Scan for the cell matching the given text and deliver its (X, Y) coordinate at center. 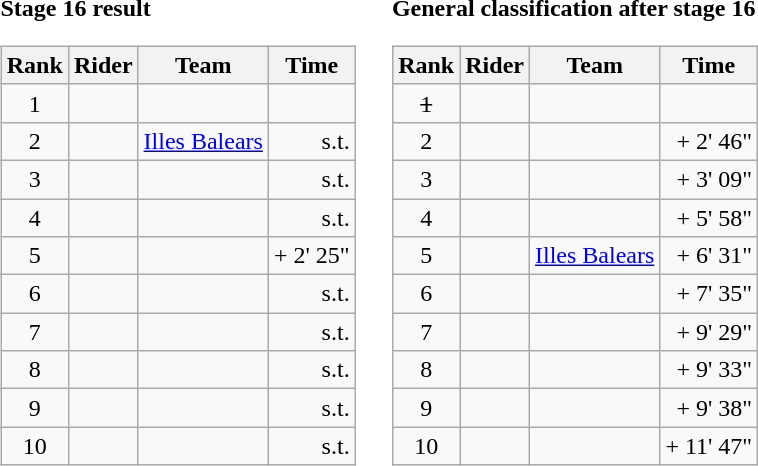
+ 6' 31" (709, 256)
+ 9' 33" (709, 370)
+ 2' 46" (709, 141)
+ 7' 35" (709, 294)
+ 9' 38" (709, 408)
+ 11' 47" (709, 446)
+ 2' 25" (312, 256)
+ 3' 09" (709, 179)
+ 5' 58" (709, 217)
+ 9' 29" (709, 332)
